Detect which cell encompasses the target text, then output its (x, y) center coordinate. 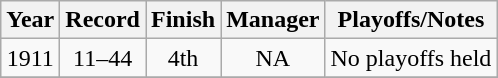
Year (30, 20)
4th (184, 58)
Playoffs/Notes (411, 20)
Record (103, 20)
11–44 (103, 58)
Manager (273, 20)
1911 (30, 58)
No playoffs held (411, 58)
Finish (184, 20)
NA (273, 58)
